Locate the cell with the specified text and output its (x, y) center coordinate. 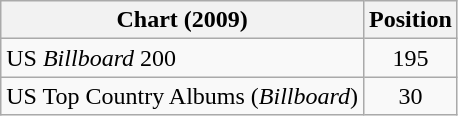
30 (411, 96)
195 (411, 58)
Position (411, 20)
US Billboard 200 (182, 58)
US Top Country Albums (Billboard) (182, 96)
Chart (2009) (182, 20)
